Provide the (X, Y) coordinate of the cell's center where the given text is located.  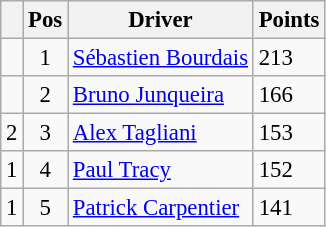
166 (288, 95)
213 (288, 58)
Driver (161, 20)
Bruno Junqueira (161, 95)
Pos (46, 20)
Patrick Carpentier (161, 208)
153 (288, 133)
Alex Tagliani (161, 133)
Paul Tracy (161, 170)
4 (46, 170)
5 (46, 208)
152 (288, 170)
3 (46, 133)
Points (288, 20)
Sébastien Bourdais (161, 58)
141 (288, 208)
